Provide the (x, y) coordinate of the cell's center where the given text is located.  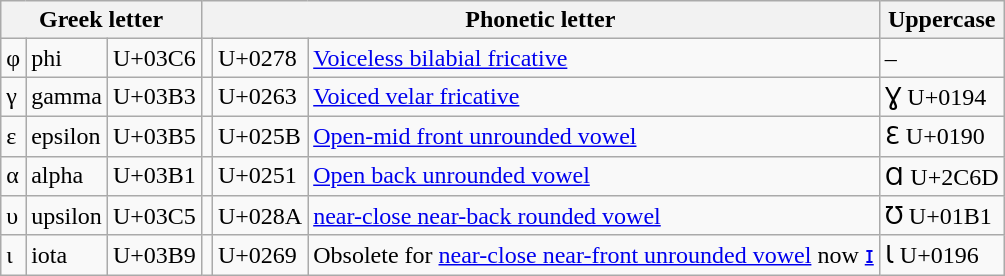
– (942, 58)
Voiced velar fricative (594, 97)
Phonetic letter (540, 20)
α (14, 176)
Ɑ U+2C6D (942, 176)
phi (67, 58)
alpha (67, 176)
U+03B9 (154, 255)
U+028A (260, 216)
υ (14, 216)
upsilon (67, 216)
γ (14, 97)
Ɩ U+0196 (942, 255)
iota (67, 255)
U+03C6 (154, 58)
epsilon (67, 136)
U+0278 (260, 58)
U+03B1 (154, 176)
U+03B5 (154, 136)
Greek letter (102, 20)
near-close near-back rounded vowel (594, 216)
U+025B (260, 136)
Open-mid front unrounded vowel (594, 136)
U+03C5 (154, 216)
U+03B3 (154, 97)
Ʊ U+01B1 (942, 216)
ι (14, 255)
Open back unrounded vowel (594, 176)
U+0251 (260, 176)
Ɛ U+0190 (942, 136)
Uppercase (942, 20)
ε (14, 136)
U+0269 (260, 255)
gamma (67, 97)
Ɣ U+0194 (942, 97)
Voiceless bilabial fricative (594, 58)
φ (14, 58)
U+0263 (260, 97)
Obsolete for near-close near-front unrounded vowel now ɪ (594, 255)
